Detect which cell encompasses the target text, then output its (X, Y) center coordinate. 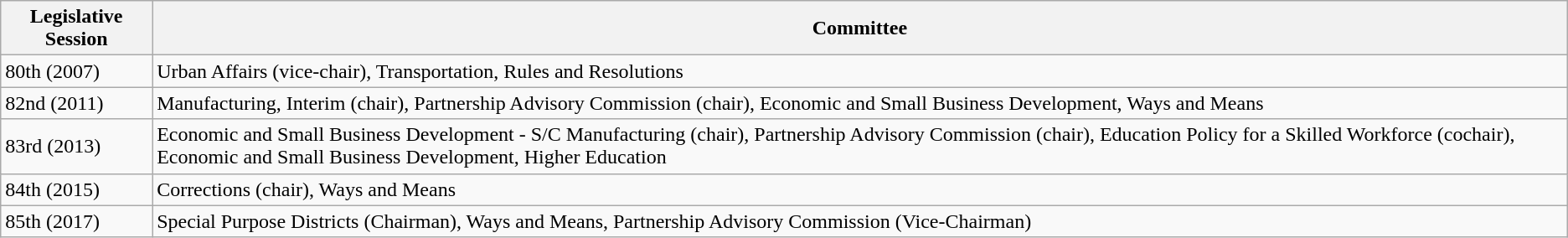
Manufacturing, Interim (chair), Partnership Advisory Commission (chair), Economic and Small Business Development, Ways and Means (860, 103)
83rd (2013) (77, 146)
Committee (860, 28)
80th (2007) (77, 71)
82nd (2011) (77, 103)
Urban Affairs (vice-chair), Transportation, Rules and Resolutions (860, 71)
84th (2015) (77, 189)
Legislative Session (77, 28)
Special Purpose Districts (Chairman), Ways and Means, Partnership Advisory Commission (Vice-Chairman) (860, 221)
Corrections (chair), Ways and Means (860, 189)
85th (2017) (77, 221)
